Pinpoint the cell where the given text exists, returning its (X, Y) midpoint coordinate. 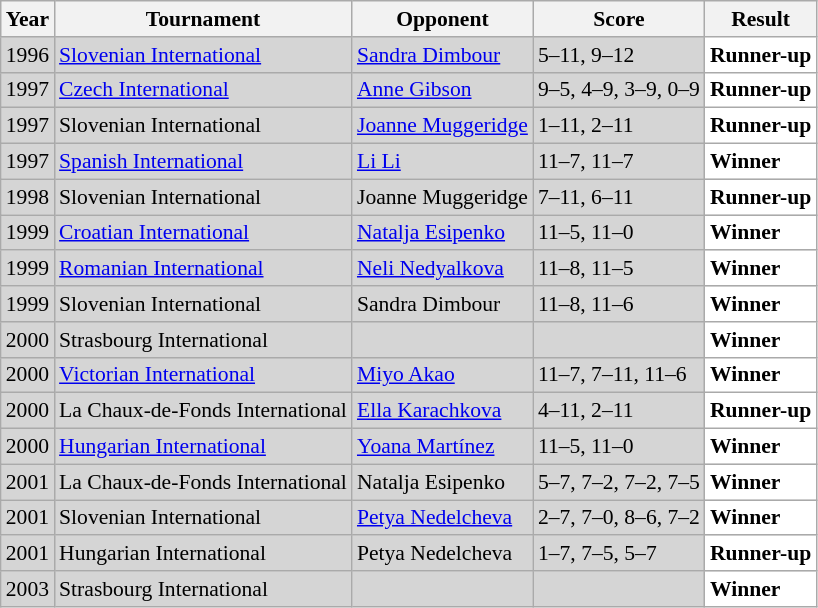
Score (619, 19)
Anne Gibson (442, 90)
5–7, 7–2, 7–2, 7–5 (619, 482)
Li Li (442, 162)
Yoana Martínez (442, 447)
Croatian International (203, 233)
Victorian International (203, 375)
1996 (28, 55)
1998 (28, 197)
Miyo Akao (442, 375)
Ella Karachkova (442, 411)
Year (28, 19)
11–7, 11–7 (619, 162)
11–7, 7–11, 11–6 (619, 375)
11–8, 11–6 (619, 304)
Tournament (203, 19)
7–11, 6–11 (619, 197)
11–8, 11–5 (619, 269)
5–11, 9–12 (619, 55)
Spanish International (203, 162)
4–11, 2–11 (619, 411)
Czech International (203, 90)
1–11, 2–11 (619, 126)
2–7, 7–0, 8–6, 7–2 (619, 518)
1–7, 7–5, 5–7 (619, 554)
Neli Nedyalkova (442, 269)
Romanian International (203, 269)
9–5, 4–9, 3–9, 0–9 (619, 90)
Result (760, 19)
Opponent (442, 19)
2003 (28, 589)
